Provide the [X, Y] coordinate of the cell's center where the given text is located.  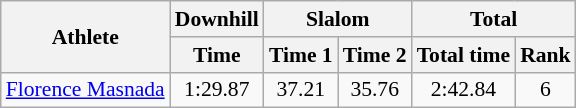
Rank [546, 55]
6 [546, 90]
Slalom [338, 19]
1:29.87 [217, 90]
Total time [464, 55]
Time 1 [301, 55]
Time 2 [375, 55]
Athlete [86, 36]
35.76 [375, 90]
Time [217, 55]
Florence Masnada [86, 90]
2:42.84 [464, 90]
Total [494, 19]
37.21 [301, 90]
Downhill [217, 19]
